Determine the [X, Y] coordinate at the center of the cell enclosing the given text.  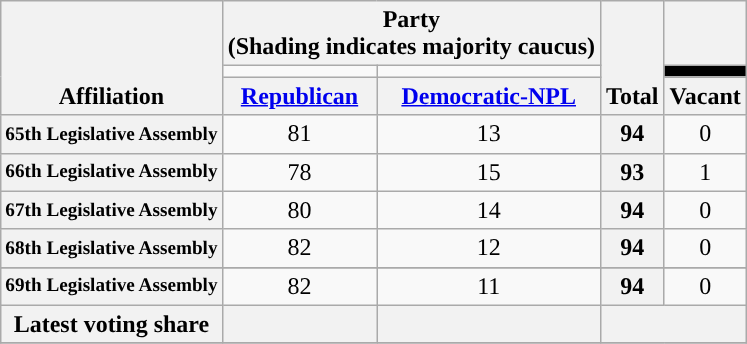
93 [633, 172]
66th Legislative Assembly [112, 172]
15 [489, 172]
14 [489, 210]
81 [300, 134]
68th Legislative Assembly [112, 248]
67th Legislative Assembly [112, 210]
80 [300, 210]
12 [489, 248]
Affiliation [112, 58]
Democratic-NPL [489, 96]
69th Legislative Assembly [112, 286]
11 [489, 286]
65th Legislative Assembly [112, 134]
Latest voting share [112, 324]
Republican [300, 96]
Total [633, 58]
13 [489, 134]
1 [705, 172]
Party (Shading indicates majority caucus) [411, 34]
Vacant [705, 96]
78 [300, 172]
